Pinpoint the cell where the given text exists, returning its [x, y] midpoint coordinate. 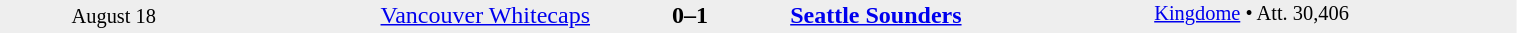
Seattle Sounders [971, 15]
Vancouver Whitecaps [410, 15]
0–1 [690, 15]
August 18 [114, 16]
Kingdome • Att. 30,406 [1335, 16]
